Extract the (X, Y) coordinate from the center of the cell holding the provided text.  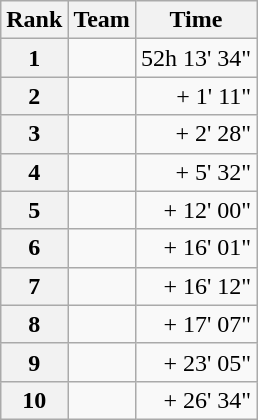
+ 12' 00" (196, 210)
+ 1' 11" (196, 96)
+ 2' 28" (196, 134)
9 (34, 362)
Time (196, 20)
+ 16' 01" (196, 248)
52h 13' 34" (196, 58)
7 (34, 286)
Team (102, 20)
2 (34, 96)
+ 16' 12" (196, 286)
3 (34, 134)
+ 26' 34" (196, 400)
5 (34, 210)
10 (34, 400)
4 (34, 172)
6 (34, 248)
1 (34, 58)
+ 5' 32" (196, 172)
+ 17' 07" (196, 324)
Rank (34, 20)
8 (34, 324)
+ 23' 05" (196, 362)
